Search for the cell housing the specified text and yield its [x, y] center coordinate. 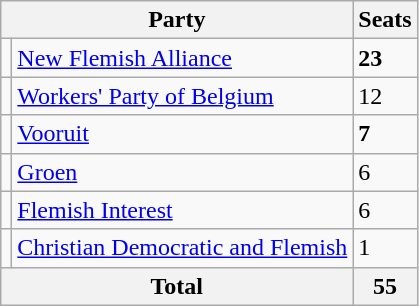
12 [385, 96]
Flemish Interest [182, 210]
Vooruit [182, 134]
Workers' Party of Belgium [182, 96]
Christian Democratic and Flemish [182, 248]
Groen [182, 172]
55 [385, 286]
Party [177, 20]
Total [177, 286]
New Flemish Alliance [182, 58]
Seats [385, 20]
23 [385, 58]
1 [385, 248]
7 [385, 134]
